Detect which cell encompasses the target text, then output its (x, y) center coordinate. 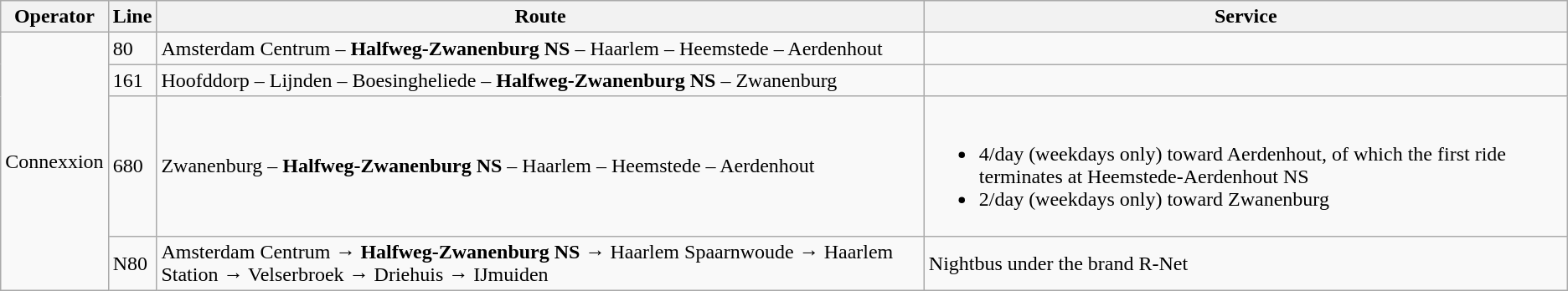
Connexxion (54, 161)
Hoofddorp – Lijnden – Boesingheliede – Halfweg-Zwanenburg NS – Zwanenburg (540, 80)
Nightbus under the brand R-Net (1246, 263)
Operator (54, 17)
N80 (132, 263)
Zwanenburg – Halfweg-Zwanenburg NS – Haarlem – Heemstede – Aerdenhout (540, 166)
4/day (weekdays only) toward Aerdenhout, of which the first ride terminates at Heemstede-Aerdenhout NS2/day (weekdays only) toward Zwanenburg (1246, 166)
80 (132, 48)
Route (540, 17)
Service (1246, 17)
Line (132, 17)
680 (132, 166)
Amsterdam Centrum → Halfweg-Zwanenburg NS → Haarlem Spaarnwoude → Haarlem Station → Velserbroek → Driehuis → IJmuiden (540, 263)
Amsterdam Centrum – Halfweg-Zwanenburg NS – Haarlem – Heemstede – Aerdenhout (540, 48)
161 (132, 80)
